Capture the cell that displays the provided text and extract its [x, y] central coordinate. 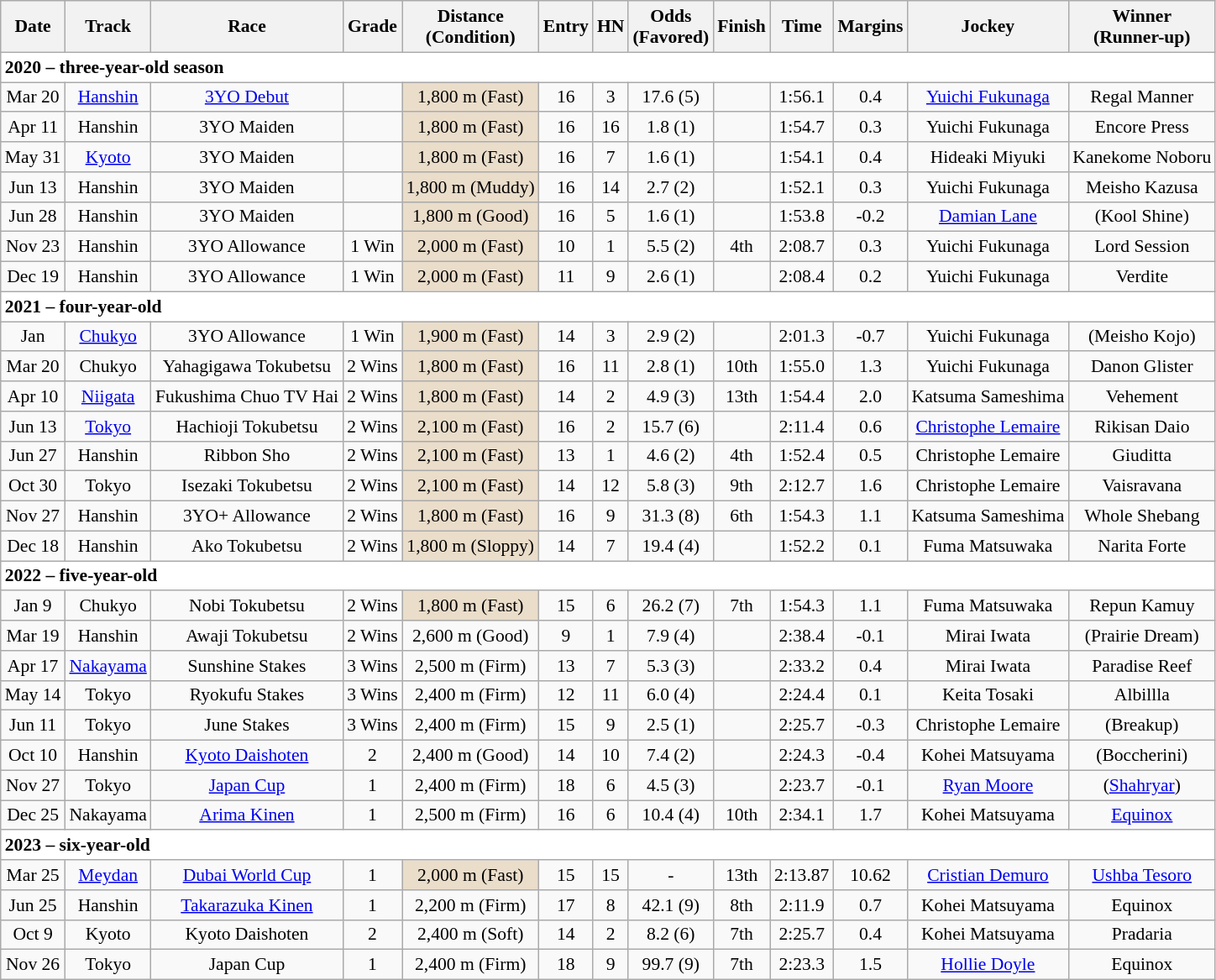
-0.4 [870, 756]
Apr 10 [34, 396]
2,600 m (Good) [470, 636]
(Shahryar) [1142, 785]
1.8 (1) [670, 128]
3YO+ Allowance [247, 516]
1:56.1 [801, 97]
Repun Kamuy [1142, 606]
1:52.4 [801, 456]
Cristian Demuro [988, 875]
1.3 [870, 367]
5.8 (3) [670, 486]
Dec 18 [34, 546]
Date [34, 27]
1:55.0 [801, 367]
5 [611, 217]
2:12.7 [801, 486]
4.5 (3) [670, 785]
Distance(Condition) [470, 27]
Nobi Tokubetsu [247, 606]
0.7 [870, 905]
Arima Kinen [247, 815]
0.5 [870, 456]
Ribbon Sho [247, 456]
4.6 (2) [670, 456]
1:54.4 [801, 396]
Nov 23 [34, 247]
31.3 (8) [670, 516]
Rikisan Daio [1142, 427]
4.9 (3) [670, 396]
Encore Press [1142, 128]
Oct 10 [34, 756]
2:11.9 [801, 905]
Awaji Tokubetsu [247, 636]
2:11.4 [801, 427]
Race [247, 27]
Paradise Reef [1142, 666]
-0.2 [870, 217]
8 [611, 905]
2:34.1 [801, 815]
(Breakup) [1142, 726]
2021 – four-year-old [608, 307]
1,800 m (Good) [470, 217]
2:38.4 [801, 636]
2.7 (2) [670, 187]
2.0 [870, 396]
2:01.3 [801, 337]
2:24.3 [801, 756]
Ushba Tesoro [1142, 875]
Yahagigawa Tokubetsu [247, 367]
2:08.4 [801, 277]
Fukushima Chuo TV Hai [247, 396]
Mar 19 [34, 636]
0.6 [870, 427]
7.4 (2) [670, 756]
Jun 27 [34, 456]
Entry [566, 27]
(Meisho Kojo) [1142, 337]
Odds(Favored) [670, 27]
Danon Glister [1142, 367]
Oct 9 [34, 935]
6th [742, 516]
2,200 m (Firm) [470, 905]
5.3 (3) [670, 666]
1:52.2 [801, 546]
2:33.2 [801, 666]
Dec 19 [34, 277]
15.7 (6) [670, 427]
42.1 (9) [670, 905]
HN [611, 27]
2:08.7 [801, 247]
1,900 m (Fast) [470, 337]
-0.3 [870, 726]
Regal Manner [1142, 97]
10.4 (4) [670, 815]
Margins [870, 27]
2.8 (1) [670, 367]
6.0 (4) [670, 695]
Oct 30 [34, 486]
19.4 (4) [670, 546]
Grade [373, 27]
Dec 25 [34, 815]
Hachioji Tokubetsu [247, 427]
2:23.3 [801, 965]
2,400 m (Soft) [470, 935]
June Stakes [247, 726]
7.9 (4) [670, 636]
Track [107, 27]
9th [742, 486]
May 31 [34, 157]
Narita Forte [1142, 546]
2:24.4 [801, 695]
Apr 17 [34, 666]
Winner(Runner-up) [1142, 27]
Dubai World Cup [247, 875]
Jun 28 [34, 217]
2.9 (2) [670, 337]
1,800 m (Muddy) [470, 187]
- [670, 875]
10.62 [870, 875]
Verdite [1142, 277]
1:53.8 [801, 217]
Damian Lane [988, 217]
Nov 26 [34, 965]
2023 – six-year-old [608, 846]
8.2 (6) [670, 935]
Hollie Doyle [988, 965]
(Kool Shine) [1142, 217]
Keita Tosaki [988, 695]
Jun 11 [34, 726]
26.2 (7) [670, 606]
1:54.7 [801, 128]
Sunshine Stakes [247, 666]
Time [801, 27]
(Prairie Dream) [1142, 636]
1:54.1 [801, 157]
Albillla [1142, 695]
Hideaki Miyuki [988, 157]
17.6 (5) [670, 97]
Ako Tokubetsu [247, 546]
Meydan [107, 875]
-0.7 [870, 337]
1.6 [870, 486]
Niigata [107, 396]
Whole Shebang [1142, 516]
2,400 m (Good) [470, 756]
3YO Debut [247, 97]
Vaisravana [1142, 486]
Apr 11 [34, 128]
99.7 (9) [670, 965]
2022 – five-year-old [608, 576]
Kanekome Noboru [1142, 157]
2.6 (1) [670, 277]
5.5 (2) [670, 247]
2.5 (1) [670, 726]
Mar 25 [34, 875]
Jun 25 [34, 905]
Jockey [988, 27]
Vehement [1142, 396]
1,800 m (Sloppy) [470, 546]
8th [742, 905]
Isezaki Tokubetsu [247, 486]
(Boccherini) [1142, 756]
Jan 9 [34, 606]
1.7 [870, 815]
Lord Session [1142, 247]
17 [566, 905]
Takarazuka Kinen [247, 905]
2020 – three-year-old season [608, 67]
May 14 [34, 695]
Meisho Kazusa [1142, 187]
0.2 [870, 277]
Pradaria [1142, 935]
Ryan Moore [988, 785]
2:13.87 [801, 875]
Finish [742, 27]
1:52.1 [801, 187]
Giuditta [1142, 456]
2:23.7 [801, 785]
Jan [34, 337]
Ryokufu Stakes [247, 695]
1.5 [870, 965]
